For the text-containing cell, return its midpoint in [x, y] coordinate format. 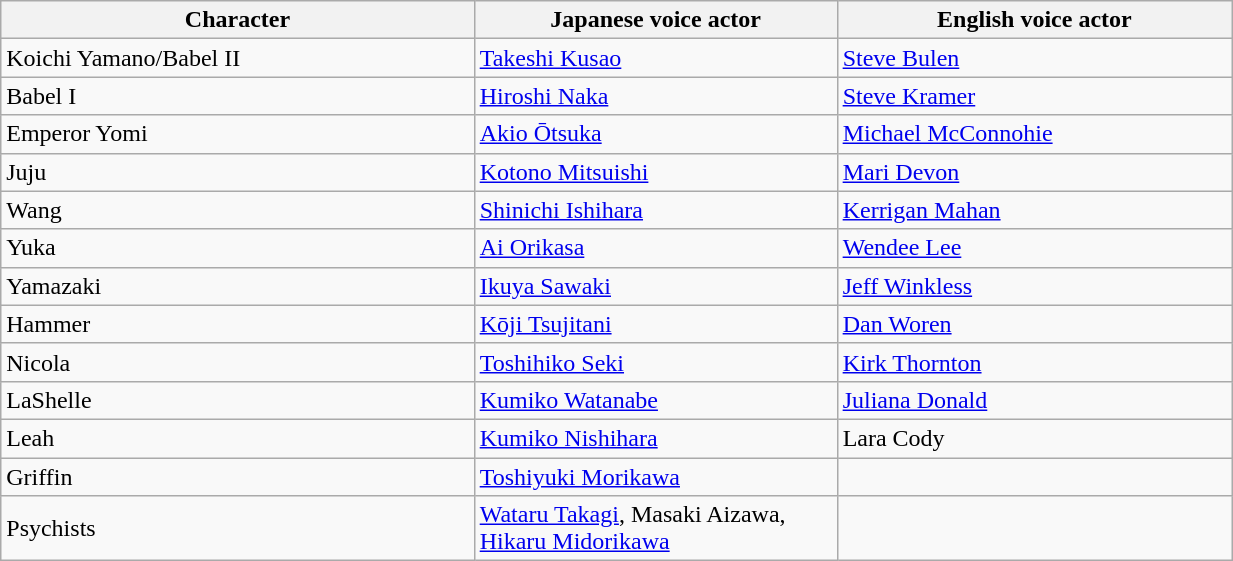
Leah [238, 438]
Yuka [238, 248]
Ikuya Sawaki [656, 286]
Kotono Mitsuishi [656, 172]
Koichi Yamano/Babel II [238, 58]
Shinichi Ishihara [656, 210]
Takeshi Kusao [656, 58]
Steve Kramer [1034, 96]
Babel I [238, 96]
Japanese voice actor [656, 20]
Juliana Donald [1034, 400]
Wataru Takagi, Masaki Aizawa, Hikaru Midorikawa [656, 528]
Dan Woren [1034, 324]
Emperor Yomi [238, 134]
Toshiyuki Morikawa [656, 477]
Nicola [238, 362]
Michael McConnohie [1034, 134]
Hammer [238, 324]
Kirk Thornton [1034, 362]
Psychists [238, 528]
LaShelle [238, 400]
Toshihiko Seki [656, 362]
Kumiko Watanabe [656, 400]
English voice actor [1034, 20]
Jeff Winkless [1034, 286]
Juju [238, 172]
Kerrigan Mahan [1034, 210]
Yamazaki [238, 286]
Kōji Tsujitani [656, 324]
Akio Ōtsuka [656, 134]
Mari Devon [1034, 172]
Kumiko Nishihara [656, 438]
Lara Cody [1034, 438]
Griffin [238, 477]
Wendee Lee [1034, 248]
Character [238, 20]
Ai Orikasa [656, 248]
Hiroshi Naka [656, 96]
Wang [238, 210]
Steve Bulen [1034, 58]
